Find where the given text appears and provide that cell's center as (X, Y) coordinate. 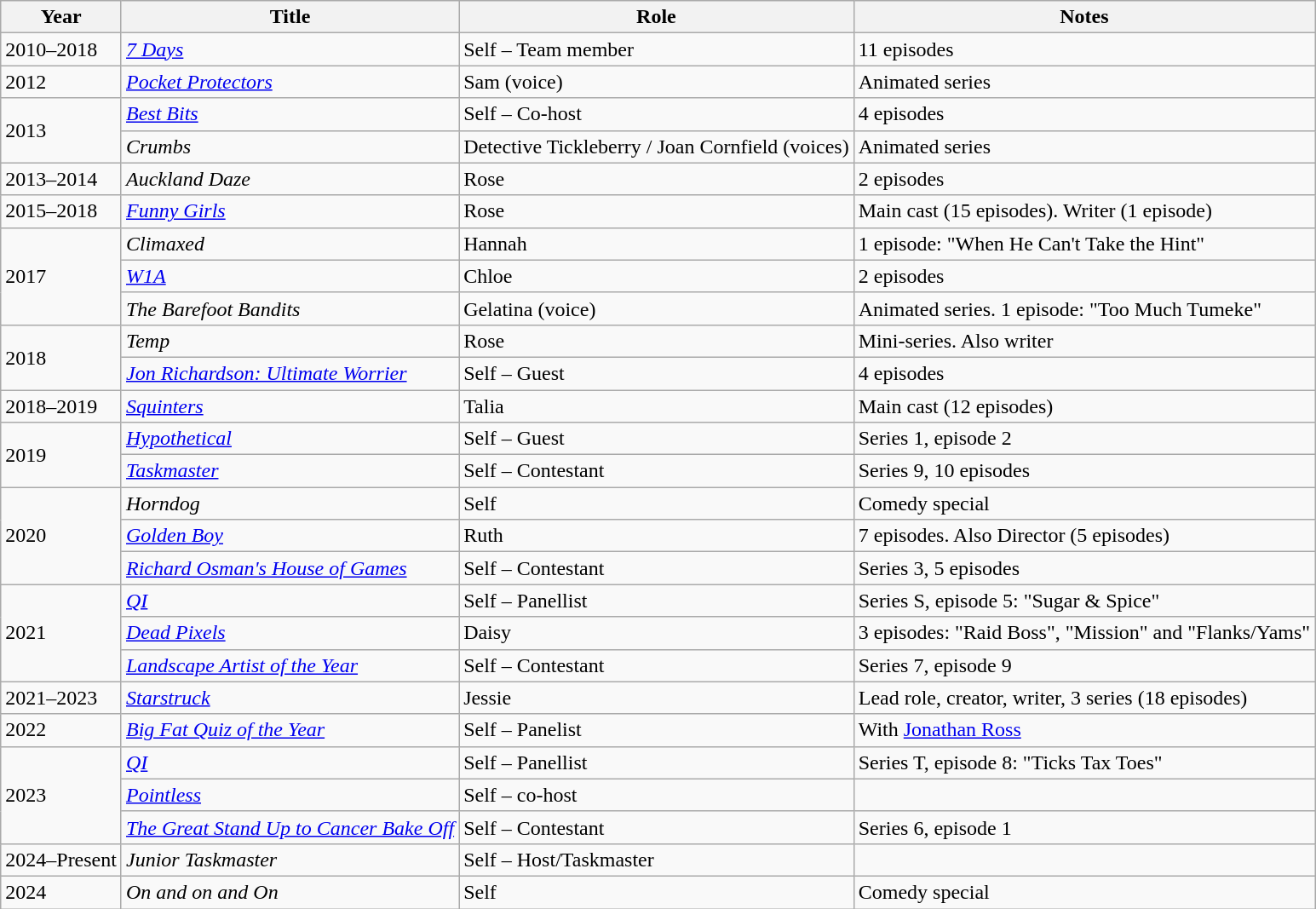
Climaxed (290, 244)
Best Bits (290, 114)
2024–Present (61, 860)
Series T, episode 8: "Ticks Tax Toes" (1083, 762)
Self – Host/Taskmaster (657, 860)
Funny Girls (290, 211)
2018 (61, 357)
2021–2023 (61, 698)
2022 (61, 730)
With Jonathan Ross (1083, 730)
Role (657, 17)
Crumbs (290, 147)
Junior Taskmaster (290, 860)
Self – Panelist (657, 730)
3 episodes: "Raid Boss", "Mission" and "Flanks/Yams" (1083, 633)
Starstruck (290, 698)
7 Days (290, 49)
Horndog (290, 503)
Gelatina (voice) (657, 308)
The Great Stand Up to Cancer Bake Off (290, 827)
Taskmaster (290, 471)
1 episode: "When He Can't Take the Hint" (1083, 244)
Self – Co-host (657, 114)
W1A (290, 276)
Ruth (657, 536)
Dead Pixels (290, 633)
Talia (657, 406)
2024 (61, 892)
2021 (61, 633)
Hannah (657, 244)
Lead role, creator, writer, 3 series (18 episodes) (1083, 698)
Jessie (657, 698)
Chloe (657, 276)
Animated series. 1 episode: "Too Much Tumeke" (1083, 308)
Series 3, 5 episodes (1083, 568)
Main cast (15 episodes). Writer (1 episode) (1083, 211)
2017 (61, 276)
Mini-series. Also writer (1083, 341)
Year (61, 17)
Self – co-host (657, 795)
Notes (1083, 17)
Sam (voice) (657, 82)
Self – Team member (657, 49)
2018–2019 (61, 406)
2020 (61, 536)
Main cast (12 episodes) (1083, 406)
2013 (61, 130)
Series 1, episode 2 (1083, 439)
2012 (61, 82)
Temp (290, 341)
Auckland Daze (290, 179)
The Barefoot Bandits (290, 308)
Daisy (657, 633)
Series 9, 10 episodes (1083, 471)
2019 (61, 455)
Squinters (290, 406)
On and on and On (290, 892)
11 episodes (1083, 49)
Title (290, 17)
Pointless (290, 795)
Jon Richardson: Ultimate Worrier (290, 373)
2013–2014 (61, 179)
Pocket Protectors (290, 82)
7 episodes. Also Director (5 episodes) (1083, 536)
Big Fat Quiz of the Year (290, 730)
Golden Boy (290, 536)
Landscape Artist of the Year (290, 665)
Series 7, episode 9 (1083, 665)
Series 6, episode 1 (1083, 827)
2010–2018 (61, 49)
2015–2018 (61, 211)
Richard Osman's House of Games (290, 568)
Detective Tickleberry / Joan Cornfield (voices) (657, 147)
Hypothetical (290, 439)
Series S, episode 5: "Sugar & Spice" (1083, 601)
2023 (61, 795)
